For the text-containing cell, return its midpoint in [X, Y] coordinate format. 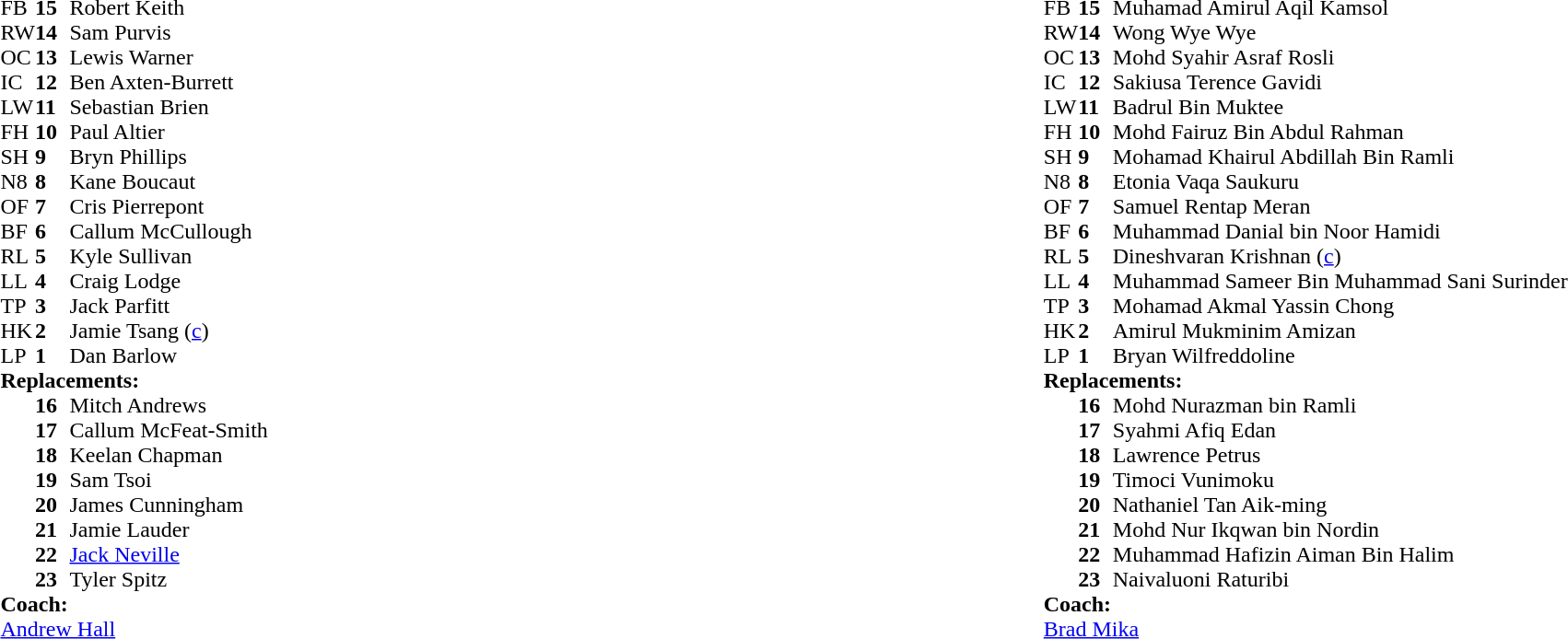
Bryn Phillips [170, 157]
Muhammad Danial bin Noor Hamidi [1340, 232]
Syahmi Afiq Edan [1340, 431]
Lawrence Petrus [1340, 455]
Kyle Sullivan [170, 256]
Sebastian Brien [170, 107]
Nathaniel Tan Aik-ming [1340, 505]
Muhammad Sameer Bin Muhammad Sani Surinder [1340, 282]
Mohd Fairuz Bin Abdul Rahman [1340, 133]
Sam Tsoi [170, 481]
Muhammad Hafizin Aiman Bin Halim [1340, 554]
Cris Pierrepont [170, 206]
Ben Axten-Burrett [170, 83]
Lewis Warner [170, 57]
Mitch Andrews [170, 405]
Sam Purvis [170, 33]
Timoci Vunimoku [1340, 481]
Paul Altier [170, 133]
Dan Barlow [170, 355]
Mohd Syahir Asraf Rosli [1340, 57]
Sakiusa Terence Gavidi [1340, 83]
James Cunningham [170, 505]
Bryan Wilfreddoline [1340, 355]
Jack Neville [170, 554]
Callum McCullough [170, 232]
Etonia Vaqa Saukuru [1340, 182]
Naivaluoni Raturibi [1340, 580]
Mohd Nur Ikqwan bin Nordin [1340, 530]
Jamie Tsang (c) [170, 331]
Wong Wye Wye [1340, 33]
Jack Parfitt [170, 306]
Badrul Bin Muktee [1340, 107]
Samuel Rentap Meran [1340, 206]
Mohd Nurazman bin Ramli [1340, 405]
Mohamad Khairul Abdillah Bin Ramli [1340, 157]
Tyler Spitz [170, 580]
Jamie Lauder [170, 530]
Mohamad Akmal Yassin Chong [1340, 306]
Craig Lodge [170, 282]
Kane Boucaut [170, 182]
Amirul Mukminim Amizan [1340, 331]
Callum McFeat-Smith [170, 431]
Keelan Chapman [170, 455]
Dineshvaran Krishnan (c) [1340, 256]
